Detect which cell encompasses the target text, then output its [x, y] center coordinate. 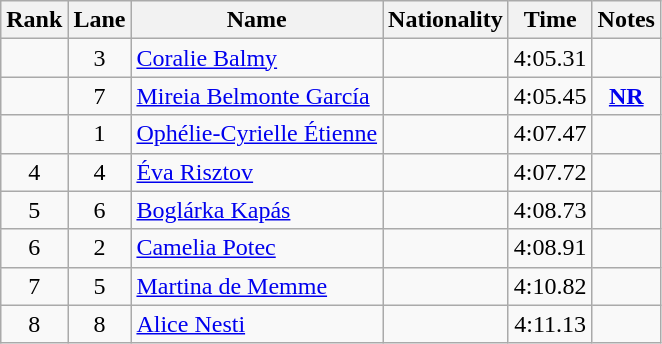
Camelia Potec [257, 248]
Lane [100, 20]
1 [100, 134]
Notes [626, 20]
4:07.72 [550, 172]
NR [626, 96]
4:05.31 [550, 58]
4:07.47 [550, 134]
Martina de Memme [257, 286]
Ophélie-Cyrielle Étienne [257, 134]
Coralie Balmy [257, 58]
4:08.91 [550, 248]
4:08.73 [550, 210]
4:05.45 [550, 96]
Alice Nesti [257, 324]
Rank [34, 20]
Éva Risztov [257, 172]
4:10.82 [550, 286]
4:11.13 [550, 324]
3 [100, 58]
2 [100, 248]
Name [257, 20]
Boglárka Kapás [257, 210]
Nationality [446, 20]
Mireia Belmonte García [257, 96]
Time [550, 20]
